Return the (x, y) coordinate for the center point of the cell that contains the specified text.  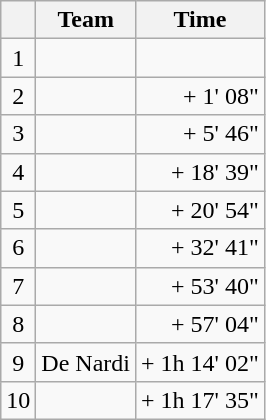
9 (18, 362)
5 (18, 210)
4 (18, 172)
8 (18, 324)
3 (18, 134)
+ 1h 14' 02" (200, 362)
10 (18, 400)
+ 57' 04" (200, 324)
+ 18' 39" (200, 172)
2 (18, 96)
+ 20' 54" (200, 210)
1 (18, 58)
Team (86, 20)
+ 1' 08" (200, 96)
+ 53' 40" (200, 286)
+ 1h 17' 35" (200, 400)
+ 5' 46" (200, 134)
6 (18, 248)
+ 32' 41" (200, 248)
7 (18, 286)
Time (200, 20)
De Nardi (86, 362)
